Return the [X, Y] coordinate for the center point of the cell that contains the specified text.  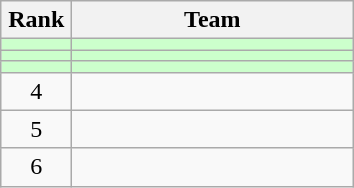
6 [36, 167]
Rank [36, 20]
5 [36, 129]
Team [212, 20]
4 [36, 91]
